Return [X, Y] of the center of cell containing provided text 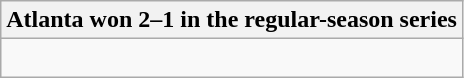
Atlanta won 2–1 in the regular-season series [232, 20]
